Provide the [x, y] coordinate of the cell's center where the given text is located.  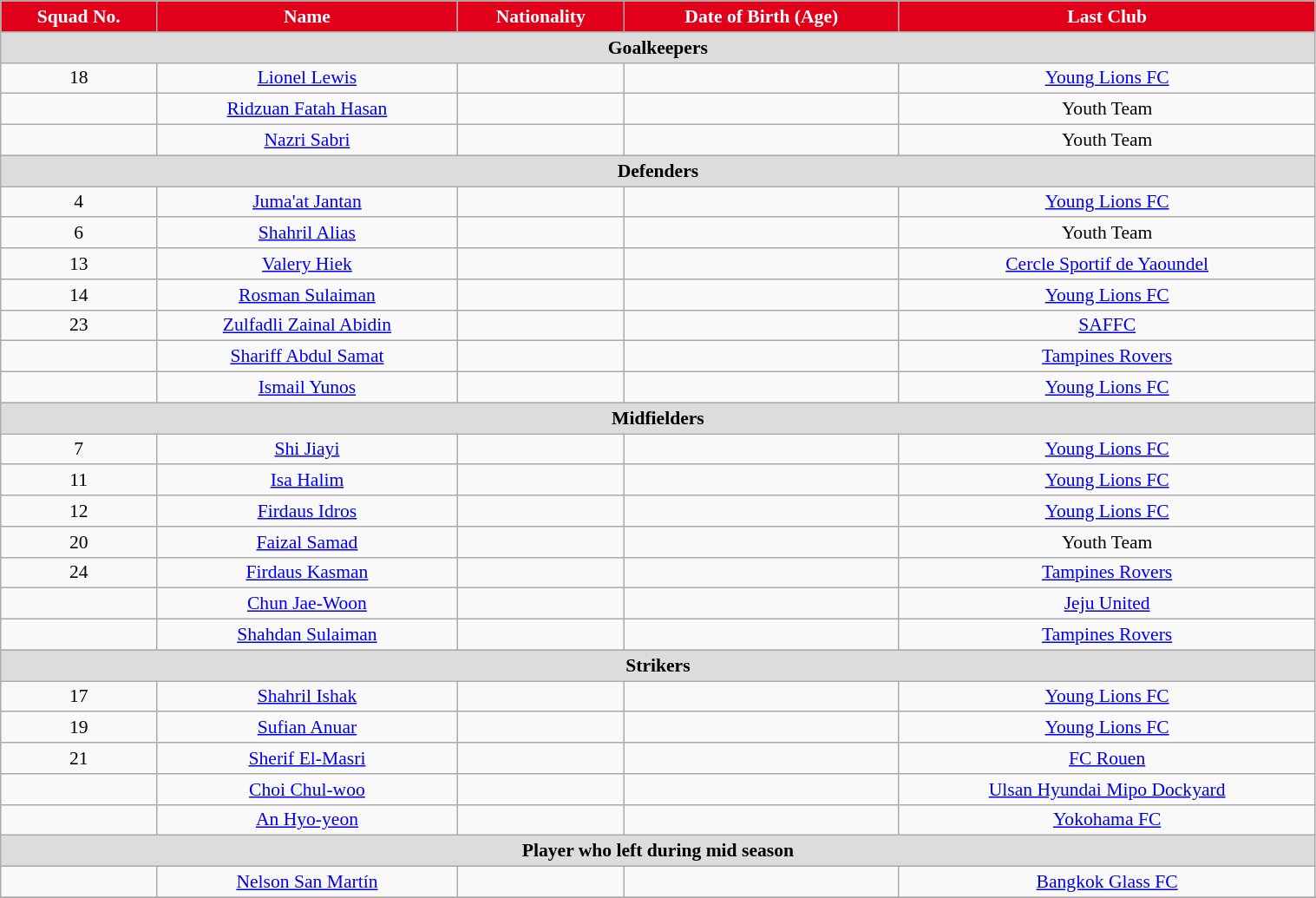
11 [79, 481]
19 [79, 728]
FC Rouen [1107, 758]
Firdaus Kasman [307, 573]
23 [79, 325]
Sherif El-Masri [307, 758]
Date of Birth (Age) [762, 16]
20 [79, 542]
6 [79, 233]
Shariff Abdul Samat [307, 357]
Shahril Ishak [307, 697]
Ismail Yunos [307, 388]
Rosman Sulaiman [307, 295]
Valery Hiek [307, 264]
18 [79, 78]
Firdaus Idros [307, 511]
12 [79, 511]
SAFFC [1107, 325]
Nationality [540, 16]
17 [79, 697]
Jeju United [1107, 604]
Ulsan Hyundai Mipo Dockyard [1107, 790]
An Hyo-yeon [307, 820]
Nazri Sabri [307, 141]
Bangkok Glass FC [1107, 882]
Last Club [1107, 16]
Yokohama FC [1107, 820]
Choi Chul-woo [307, 790]
7 [79, 449]
Name [307, 16]
Chun Jae-Woon [307, 604]
Squad No. [79, 16]
24 [79, 573]
Shahril Alias [307, 233]
Goalkeepers [658, 48]
21 [79, 758]
14 [79, 295]
Faizal Samad [307, 542]
Player who left during mid season [658, 851]
Zulfadli Zainal Abidin [307, 325]
Cercle Sportif de Yaoundel [1107, 264]
Ridzuan Fatah Hasan [307, 109]
Sufian Anuar [307, 728]
Lionel Lewis [307, 78]
Shi Jiayi [307, 449]
Midfielders [658, 418]
Isa Halim [307, 481]
13 [79, 264]
Juma'at Jantan [307, 202]
Shahdan Sulaiman [307, 635]
Defenders [658, 171]
Nelson San Martín [307, 882]
Strikers [658, 665]
4 [79, 202]
